Search for the cell housing the specified text and yield its [X, Y] center coordinate. 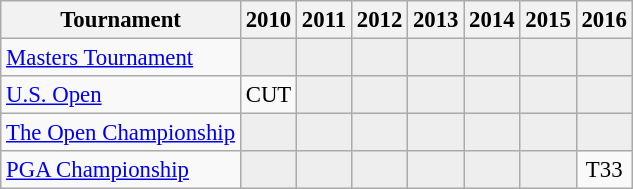
2015 [548, 20]
2012 [379, 20]
2013 [436, 20]
CUT [268, 95]
T33 [604, 170]
2010 [268, 20]
2014 [492, 20]
The Open Championship [121, 133]
PGA Championship [121, 170]
Masters Tournament [121, 58]
U.S. Open [121, 95]
2016 [604, 20]
2011 [324, 20]
Tournament [121, 20]
